Extract the (X, Y) coordinate from the center of the cell holding the provided text.  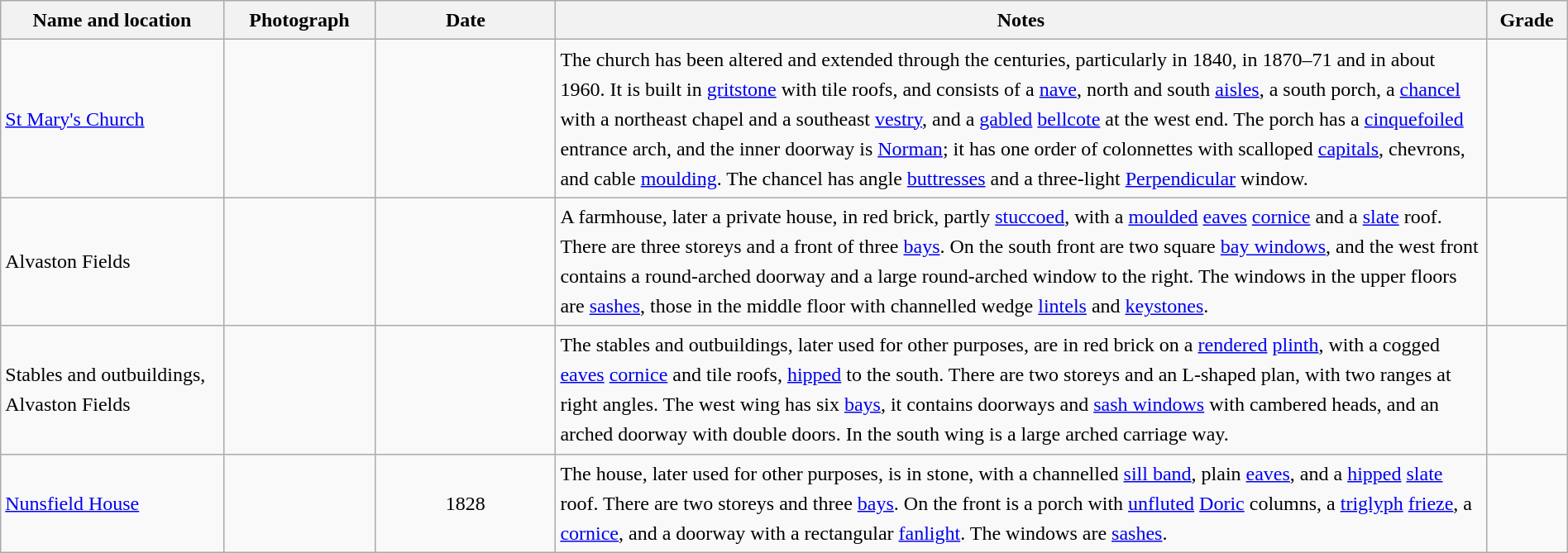
Photograph (299, 20)
St Mary's Church (112, 119)
Grade (1527, 20)
Name and location (112, 20)
1828 (466, 503)
Alvaston Fields (112, 261)
Nunsfield House (112, 503)
Date (466, 20)
Stables and outbuildings,Alvaston Fields (112, 390)
Notes (1021, 20)
